Determine the [X, Y] coordinate at the center of the cell enclosing the given text.  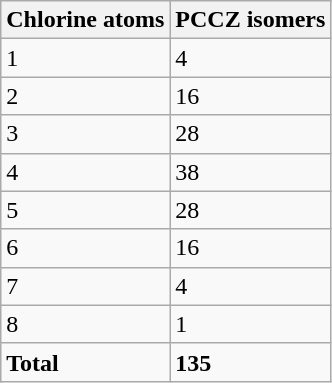
8 [86, 324]
7 [86, 286]
2 [86, 96]
5 [86, 210]
135 [250, 362]
3 [86, 134]
Chlorine atoms [86, 20]
PCCZ isomers [250, 20]
Total [86, 362]
6 [86, 248]
38 [250, 172]
